Provide the [X, Y] coordinate of the cell's center where the given text is located.  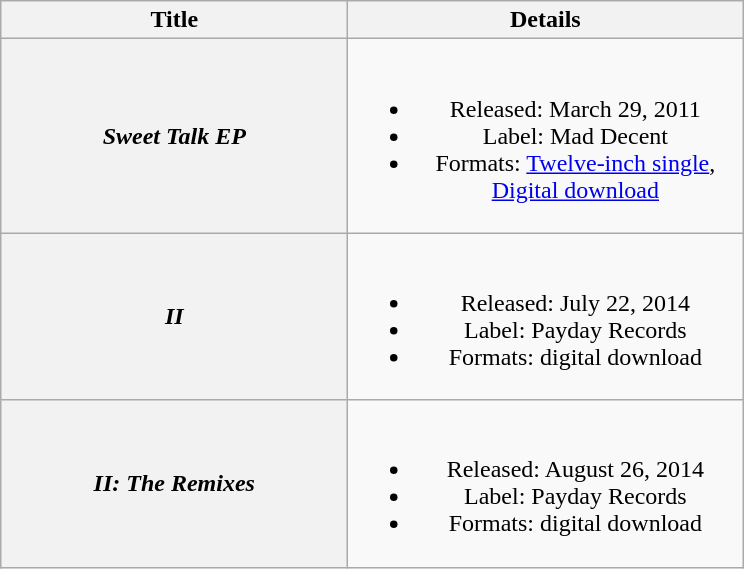
Released: July 22, 2014Label: Payday RecordsFormats: digital download [546, 316]
Sweet Talk EP [174, 136]
II [174, 316]
Released: March 29, 2011Label: Mad DecentFormats: Twelve-inch single, Digital download [546, 136]
Released: August 26, 2014Label: Payday RecordsFormats: digital download [546, 484]
II: The Remixes [174, 484]
Details [546, 20]
Title [174, 20]
